Locate the cell with the specified text and output its (X, Y) center coordinate. 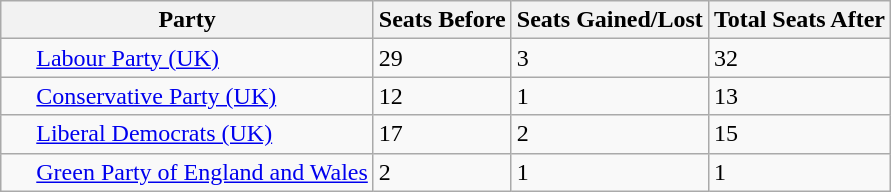
12 (442, 96)
Seats Before (442, 20)
3 (610, 58)
Green Party of England and Wales (188, 172)
32 (799, 58)
Labour Party (UK) (188, 58)
Total Seats After (799, 20)
Conservative Party (UK) (188, 96)
13 (799, 96)
Seats Gained/Lost (610, 20)
29 (442, 58)
15 (799, 134)
Liberal Democrats (UK) (188, 134)
17 (442, 134)
Party (188, 20)
